Find where the given text appears and provide that cell's center as (X, Y) coordinate. 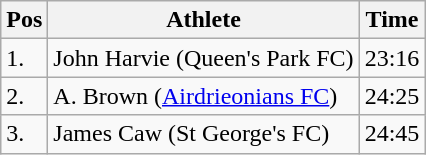
24:25 (392, 96)
James Caw (St George's FC) (204, 134)
24:45 (392, 134)
2. (24, 96)
1. (24, 58)
Time (392, 20)
Athlete (204, 20)
Pos (24, 20)
3. (24, 134)
A. Brown (Airdrieonians FC) (204, 96)
23:16 (392, 58)
John Harvie (Queen's Park FC) (204, 58)
